Return the [x, y] coordinate for the center point of the cell that contains the specified text.  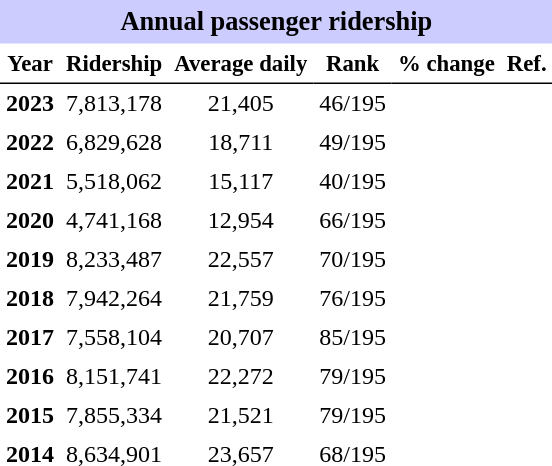
8,151,741 [114, 376]
2021 [30, 182]
4,741,168 [114, 220]
22,557 [240, 260]
7,855,334 [114, 416]
21,759 [240, 298]
40/195 [352, 182]
70/195 [352, 260]
2023 [30, 104]
18,711 [240, 142]
5,518,062 [114, 182]
Ridership [114, 64]
7,813,178 [114, 104]
2015 [30, 416]
% change [446, 64]
2019 [30, 260]
49/195 [352, 142]
15,117 [240, 182]
21,521 [240, 416]
Year [30, 64]
2016 [30, 376]
22,272 [240, 376]
Rank [352, 64]
85/195 [352, 338]
21,405 [240, 104]
Average daily [240, 64]
12,954 [240, 220]
7,558,104 [114, 338]
2022 [30, 142]
76/195 [352, 298]
46/195 [352, 104]
20,707 [240, 338]
7,942,264 [114, 298]
2020 [30, 220]
2017 [30, 338]
6,829,628 [114, 142]
2018 [30, 298]
8,233,487 [114, 260]
66/195 [352, 220]
